Return (X, Y) of the center of cell containing provided text 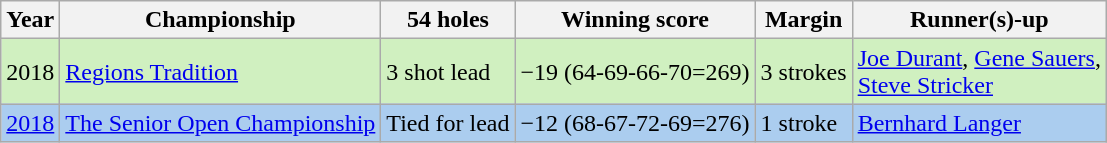
Year (30, 20)
Joe Durant, Gene Sauers, Steve Stricker (979, 72)
The Senior Open Championship (220, 123)
Runner(s)-up (979, 20)
Bernhard Langer (979, 123)
1 stroke (804, 123)
−19 (64-69-66-70=269) (635, 72)
Championship (220, 20)
Regions Tradition (220, 72)
Margin (804, 20)
54 holes (448, 20)
Winning score (635, 20)
Tied for lead (448, 123)
3 strokes (804, 72)
3 shot lead (448, 72)
−12 (68-67-72-69=276) (635, 123)
